Locate the cell with the specified text and output its [x, y] center coordinate. 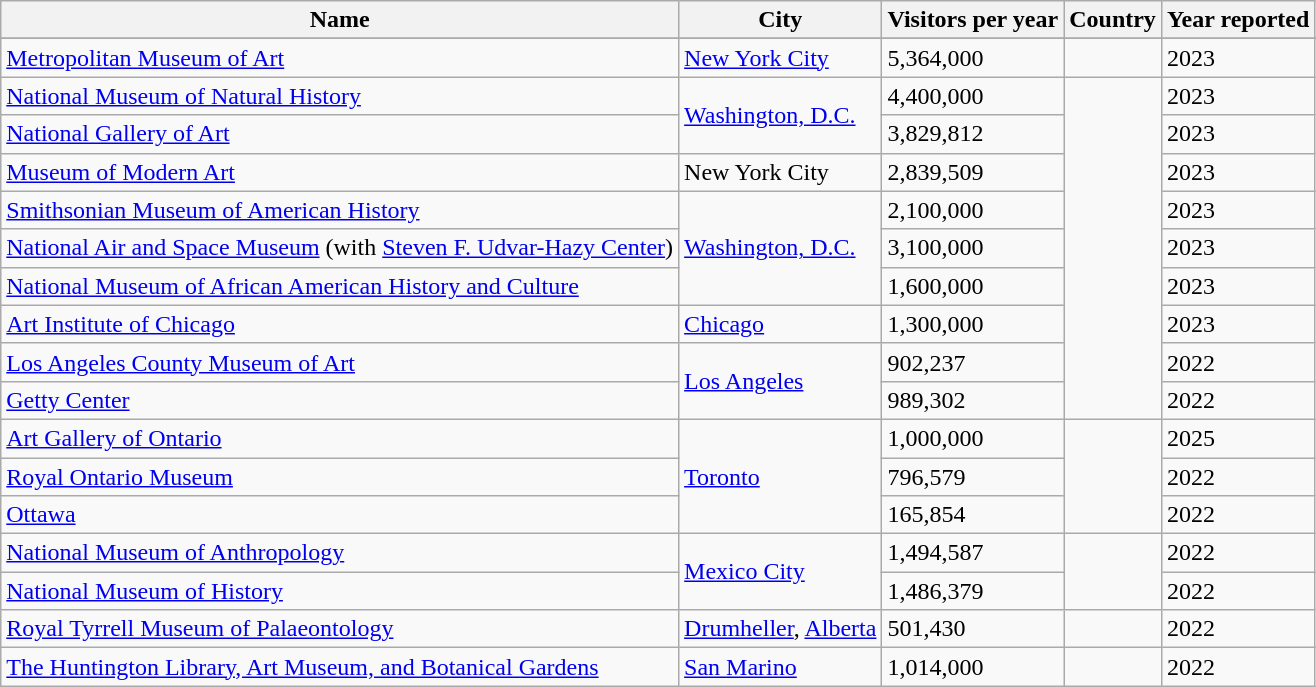
5,364,000 [973, 58]
3,829,812 [973, 134]
501,430 [973, 629]
Drumheller, Alberta [780, 629]
National Museum of Anthropology [340, 553]
2,100,000 [973, 210]
Royal Tyrrell Museum of Palaeontology [340, 629]
National Museum of History [340, 591]
1,014,000 [973, 667]
Toronto [780, 476]
Royal Ontario Museum [340, 477]
1,494,587 [973, 553]
Getty Center [340, 400]
The Huntington Library, Art Museum, and Botanical Gardens [340, 667]
3,100,000 [973, 248]
Los Angeles [780, 381]
Year reported [1238, 20]
1,486,379 [973, 591]
Art Gallery of Ontario [340, 438]
Smithsonian Museum of American History [340, 210]
National Museum of Natural History [340, 96]
Country [1113, 20]
Visitors per year [973, 20]
Mexico City [780, 572]
989,302 [973, 400]
Los Angeles County Museum of Art [340, 362]
165,854 [973, 515]
902,237 [973, 362]
Name [340, 20]
Museum of Modern Art [340, 172]
Art Institute of Chicago [340, 324]
1,300,000 [973, 324]
2025 [1238, 438]
4,400,000 [973, 96]
796,579 [973, 477]
2,839,509 [973, 172]
City [780, 20]
1,000,000 [973, 438]
Metropolitan Museum of Art [340, 58]
San Marino [780, 667]
National Gallery of Art [340, 134]
Chicago [780, 324]
Ottawa [340, 515]
1,600,000 [973, 286]
National Air and Space Museum (with Steven F. Udvar-Hazy Center) [340, 248]
National Museum of African American History and Culture [340, 286]
